Provide the (X, Y) coordinate of the cell's center where the given text is located.  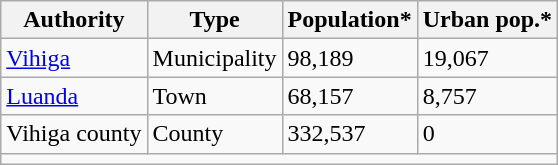
0 (487, 134)
332,537 (350, 134)
Town (214, 96)
Authority (74, 20)
Luanda (74, 96)
19,067 (487, 58)
98,189 (350, 58)
Municipality (214, 58)
Vihiga county (74, 134)
Type (214, 20)
68,157 (350, 96)
County (214, 134)
8,757 (487, 96)
Population* (350, 20)
Vihiga (74, 58)
Urban pop.* (487, 20)
